Detect which cell encompasses the target text, then output its (X, Y) center coordinate. 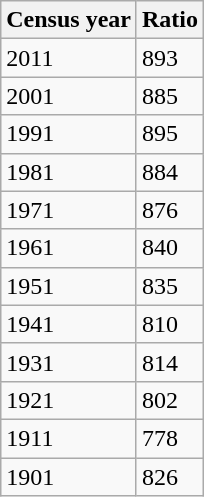
840 (170, 248)
2001 (69, 96)
826 (170, 477)
876 (170, 210)
1971 (69, 210)
895 (170, 134)
1911 (69, 438)
1921 (69, 400)
814 (170, 362)
835 (170, 286)
1951 (69, 286)
1931 (69, 362)
884 (170, 172)
885 (170, 96)
810 (170, 324)
1961 (69, 248)
802 (170, 400)
Census year (69, 20)
893 (170, 58)
2011 (69, 58)
1991 (69, 134)
1901 (69, 477)
1941 (69, 324)
1981 (69, 172)
778 (170, 438)
Ratio (170, 20)
